Identify which cell holds the provided text, then report its [X, Y] central coordinate. 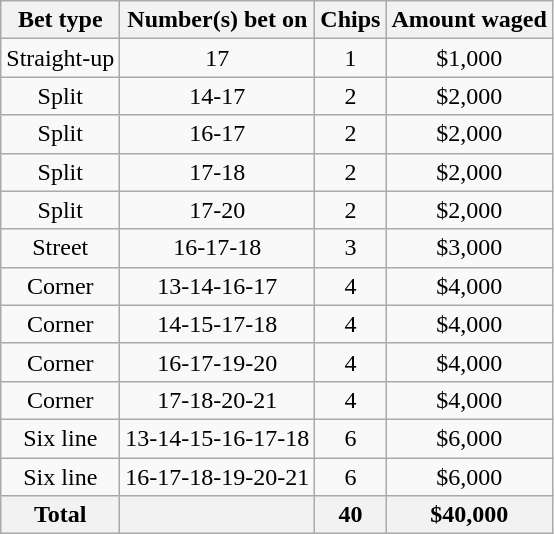
Number(s) bet on [218, 20]
13-14-15-16-17-18 [218, 438]
Street [60, 248]
Bet type [60, 20]
17 [218, 58]
17-18 [218, 172]
14-15-17-18 [218, 324]
16-17-19-20 [218, 362]
40 [350, 515]
Amount waged [469, 20]
16-17 [218, 134]
$3,000 [469, 248]
16-17-18-19-20-21 [218, 477]
Straight-up [60, 58]
$1,000 [469, 58]
Total [60, 515]
16-17-18 [218, 248]
1 [350, 58]
13-14-16-17 [218, 286]
17-20 [218, 210]
Chips [350, 20]
14-17 [218, 96]
3 [350, 248]
$40,000 [469, 515]
17-18-20-21 [218, 400]
